From the cell containing the given text, extract its center point as [x, y] coordinate. 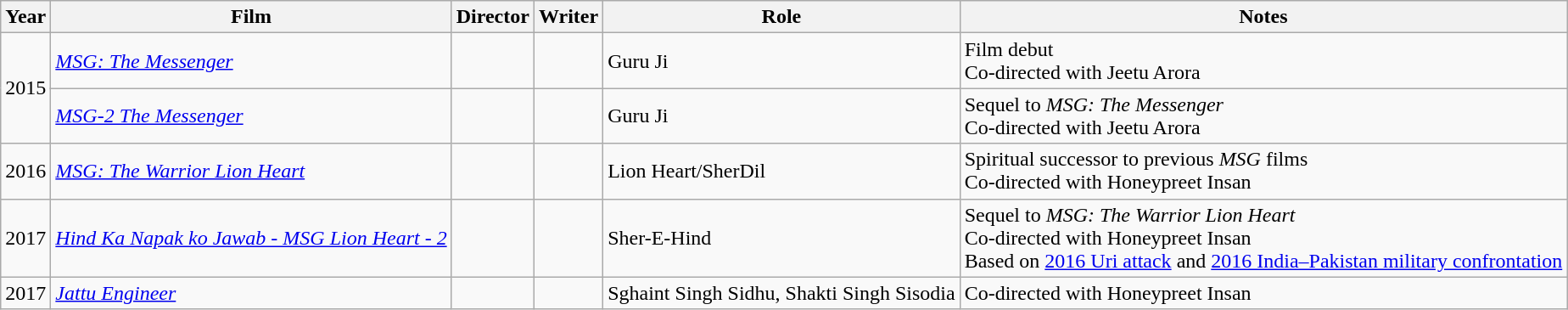
Sher-E-Hind [781, 238]
Year [25, 17]
Role [781, 17]
Film debutCo-directed with Jeetu Arora [1263, 61]
Co-directed with Honeypreet Insan [1263, 293]
Sequel to MSG: The Warrior Lion HeartCo-directed with Honeypreet InsanBased on 2016 Uri attack and 2016 India–Pakistan military confrontation [1263, 238]
Film [251, 17]
Sequel to MSG: The MessengerCo-directed with Jeetu Arora [1263, 116]
Jattu Engineer [251, 293]
MSG: The Messenger [251, 61]
Spiritual successor to previous MSG filmsCo-directed with Honeypreet Insan [1263, 172]
Notes [1263, 17]
Hind Ka Napak ko Jawab - MSG Lion Heart - 2 [251, 238]
2016 [25, 172]
2015 [25, 88]
Sghaint Singh Sidhu, Shakti Singh Sisodia [781, 293]
Director [492, 17]
Lion Heart/SherDil [781, 172]
MSG-2 The Messenger [251, 116]
Writer [568, 17]
MSG: The Warrior Lion Heart [251, 172]
